Output the [x, y] coordinate of the center of the cell containing the given text.  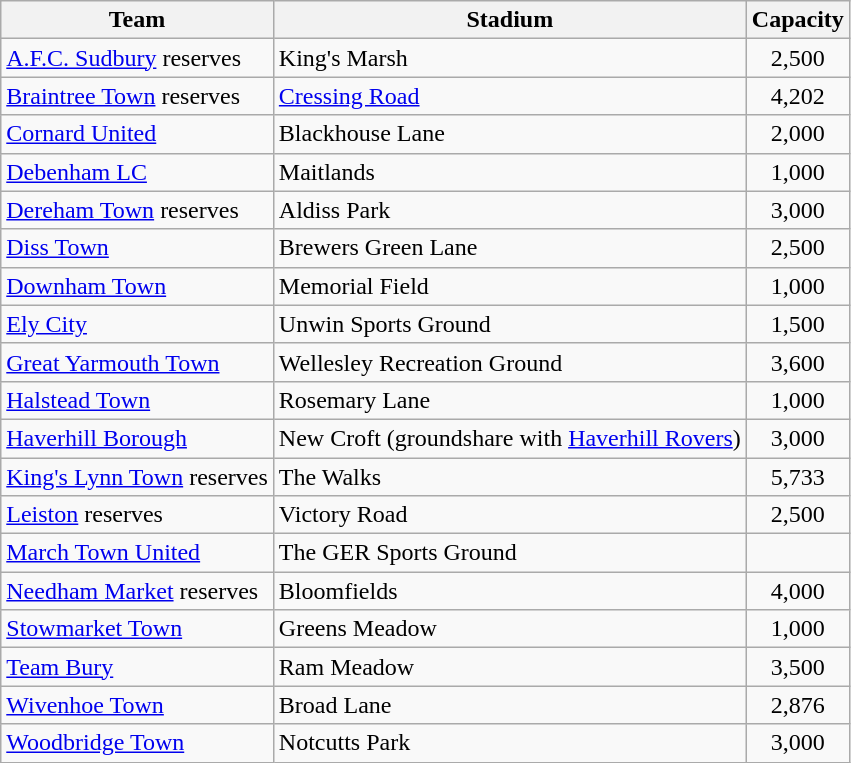
1,500 [798, 324]
5,733 [798, 477]
Aldiss Park [510, 210]
Wellesley Recreation Ground [510, 362]
Bloomfields [510, 591]
Maitlands [510, 172]
Wivenhoe Town [138, 705]
Downham Town [138, 286]
Broad Lane [510, 705]
A.F.C. Sudbury reserves [138, 58]
Ely City [138, 324]
King's Lynn Town reserves [138, 477]
2,876 [798, 705]
Halstead Town [138, 400]
Unwin Sports Ground [510, 324]
The Walks [510, 477]
Braintree Town reserves [138, 96]
Greens Meadow [510, 629]
Team Bury [138, 667]
Woodbridge Town [138, 743]
Ram Meadow [510, 667]
Haverhill Borough [138, 438]
New Croft (groundshare with Haverhill Rovers) [510, 438]
Stadium [510, 20]
Blackhouse Lane [510, 134]
3,500 [798, 667]
Brewers Green Lane [510, 248]
Victory Road [510, 515]
The GER Sports Ground [510, 553]
Rosemary Lane [510, 400]
2,000 [798, 134]
Memorial Field [510, 286]
Leiston reserves [138, 515]
Dereham Town reserves [138, 210]
Debenham LC [138, 172]
King's Marsh [510, 58]
March Town United [138, 553]
4,000 [798, 591]
3,600 [798, 362]
Capacity [798, 20]
Needham Market reserves [138, 591]
Diss Town [138, 248]
Team [138, 20]
Great Yarmouth Town [138, 362]
Cornard United [138, 134]
Cressing Road [510, 96]
4,202 [798, 96]
Notcutts Park [510, 743]
Stowmarket Town [138, 629]
